Return the [X, Y] coordinate for the center point of the cell that contains the specified text.  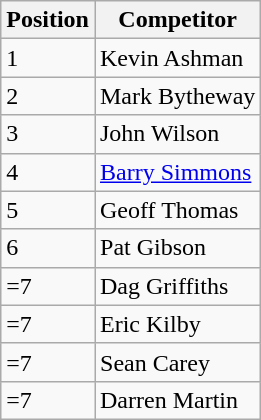
Position [48, 20]
1 [48, 58]
Kevin Ashman [177, 58]
Geoff Thomas [177, 210]
5 [48, 210]
Dag Griffiths [177, 286]
Barry Simmons [177, 172]
Competitor [177, 20]
3 [48, 134]
Sean Carey [177, 362]
Mark Bytheway [177, 96]
Pat Gibson [177, 248]
Darren Martin [177, 400]
2 [48, 96]
John Wilson [177, 134]
Eric Kilby [177, 324]
4 [48, 172]
6 [48, 248]
